Return [x, y] of the center of cell containing provided text 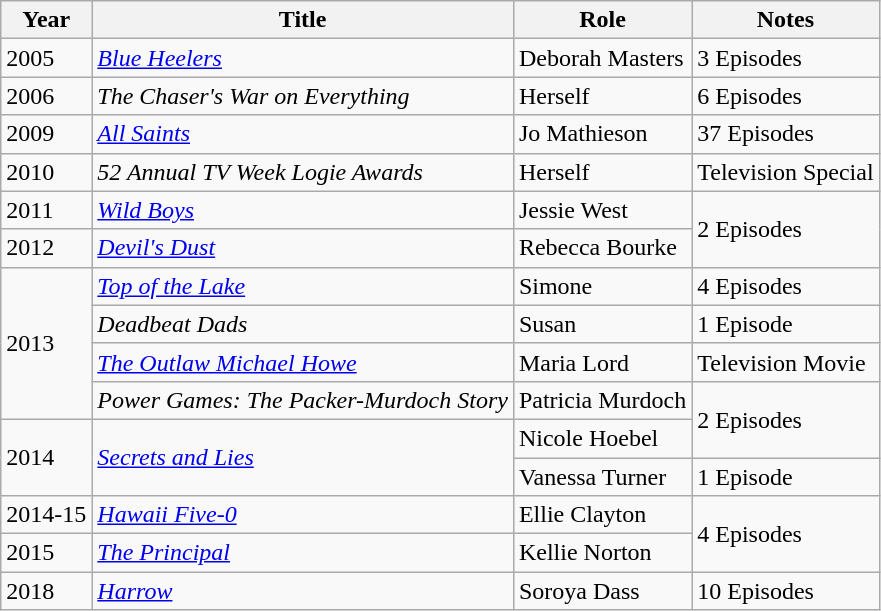
2006 [46, 96]
2014-15 [46, 515]
Kellie Norton [602, 553]
Nicole Hoebel [602, 438]
Title [303, 20]
2005 [46, 58]
Deborah Masters [602, 58]
2013 [46, 343]
Top of the Lake [303, 286]
6 Episodes [786, 96]
Patricia Murdoch [602, 400]
Jessie West [602, 210]
Wild Boys [303, 210]
Power Games: The Packer-Murdoch Story [303, 400]
Television Movie [786, 362]
Blue Heelers [303, 58]
2011 [46, 210]
Jo Mathieson [602, 134]
2014 [46, 457]
Susan [602, 324]
Harrow [303, 591]
Role [602, 20]
10 Episodes [786, 591]
3 Episodes [786, 58]
52 Annual TV Week Logie Awards [303, 172]
Television Special [786, 172]
Deadbeat Dads [303, 324]
2018 [46, 591]
Notes [786, 20]
Rebecca Bourke [602, 248]
Devil's Dust [303, 248]
37 Episodes [786, 134]
Simone [602, 286]
Vanessa Turner [602, 477]
The Chaser's War on Everything [303, 96]
Soroya Dass [602, 591]
2012 [46, 248]
2015 [46, 553]
Year [46, 20]
2009 [46, 134]
2010 [46, 172]
The Outlaw Michael Howe [303, 362]
All Saints [303, 134]
Ellie Clayton [602, 515]
Maria Lord [602, 362]
The Principal [303, 553]
Hawaii Five-0 [303, 515]
Secrets and Lies [303, 457]
